Locate the cell with the specified text and output its [x, y] center coordinate. 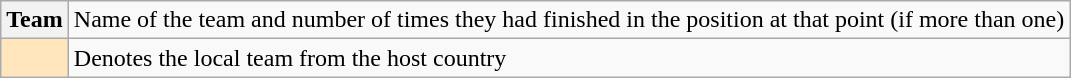
Team [35, 20]
Name of the team and number of times they had finished in the position at that point (if more than one) [568, 20]
Denotes the local team from the host country [568, 58]
